Capture the cell that displays the provided text and extract its (X, Y) central coordinate. 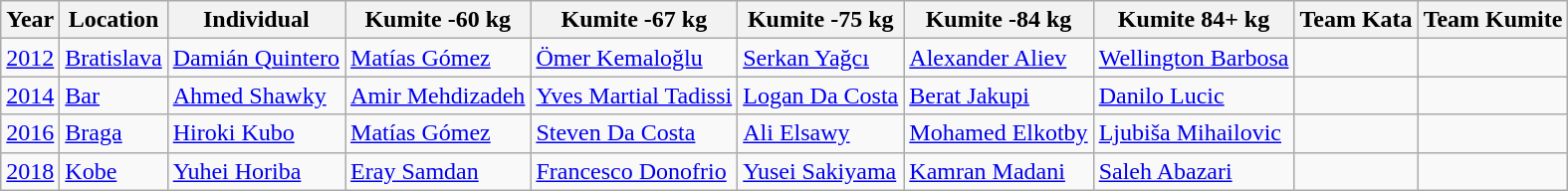
Kamran Madani (999, 171)
Damián Quintero (256, 58)
2012 (30, 58)
Serkan Yağcı (820, 58)
Team Kumite (1493, 20)
Ljubiša Mihailovic (1194, 133)
Saleh Abazari (1194, 171)
Team Kata (1356, 20)
Francesco Donofrio (634, 171)
Wellington Barbosa (1194, 58)
Hiroki Kubo (256, 133)
Yuhei Horiba (256, 171)
2014 (30, 95)
Steven Da Costa (634, 133)
2018 (30, 171)
Kobe (113, 171)
Ömer Kemaloğlu (634, 58)
Braga (113, 133)
Ali Elsawy (820, 133)
Location (113, 20)
Amir Mehdizadeh (438, 95)
Kumite 84+ kg (1194, 20)
Year (30, 20)
Kumite -84 kg (999, 20)
Yves Martial Tadissi (634, 95)
Eray Samdan (438, 171)
Danilo Lucic (1194, 95)
Bratislava (113, 58)
Alexander Aliev (999, 58)
Berat Jakupi (999, 95)
Kumite -60 kg (438, 20)
Individual (256, 20)
Mohamed Elkotby (999, 133)
Logan Da Costa (820, 95)
Kumite -75 kg (820, 20)
Yusei Sakiyama (820, 171)
Kumite -67 kg (634, 20)
Bar (113, 95)
Ahmed Shawky (256, 95)
2016 (30, 133)
